Provide the [X, Y] coordinate of the cell's center where the given text is located.  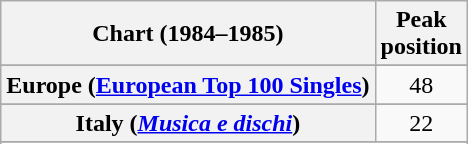
Chart (1984–1985) [188, 34]
Peakposition [421, 34]
Italy (Musica e dischi) [188, 123]
48 [421, 85]
22 [421, 123]
Europe (European Top 100 Singles) [188, 85]
